Provide the (X, Y) coordinate of the cell's center where the given text is located.  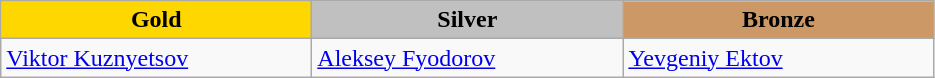
Bronze (778, 20)
Viktor Kuznyetsov (156, 58)
Aleksey Fyodorov (468, 58)
Gold (156, 20)
Silver (468, 20)
Yevgeniy Ektov (778, 58)
